Provide the [x, y] coordinate of the cell's center where the given text is located.  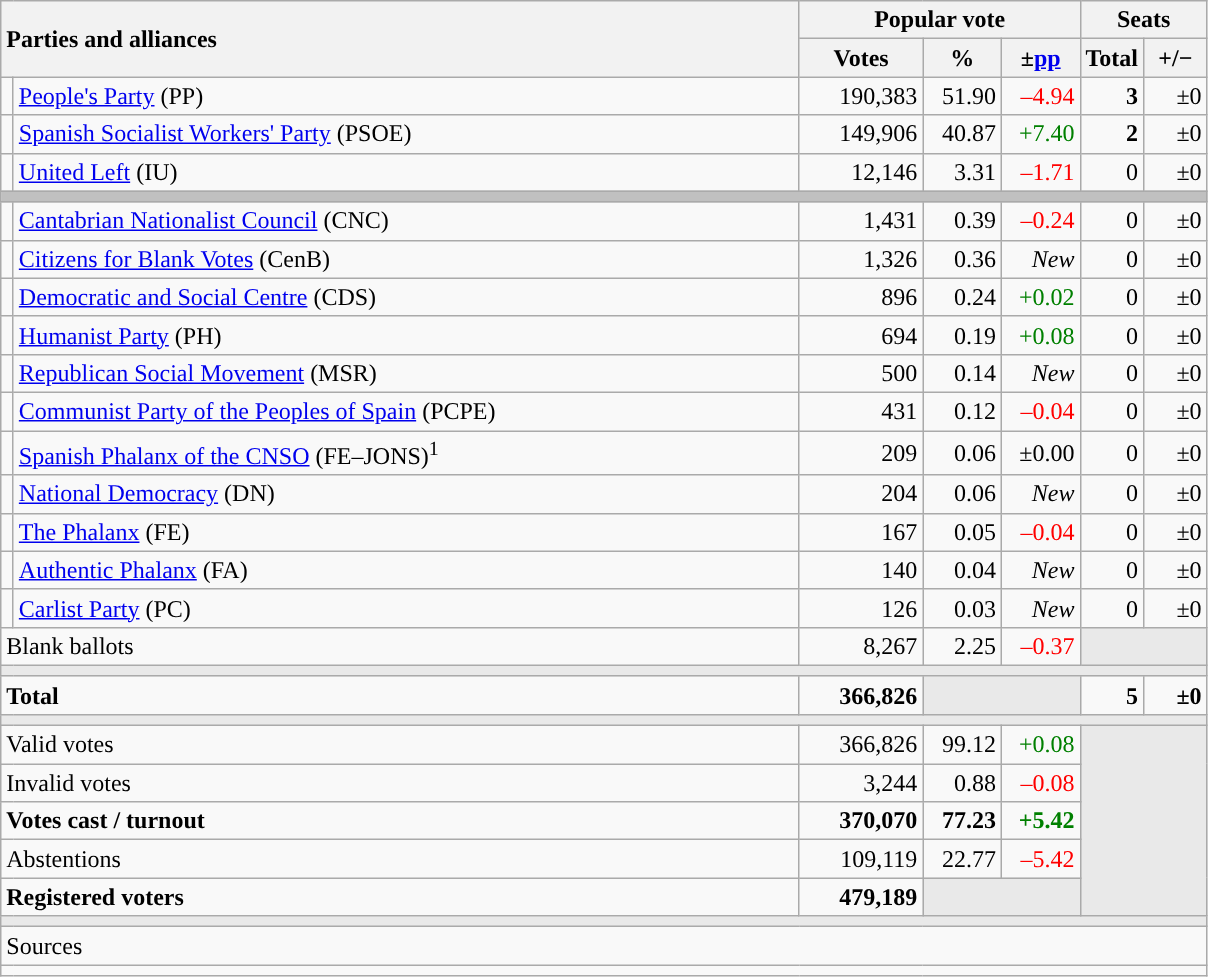
0.03 [962, 608]
5 [1112, 695]
–4.94 [1040, 96]
204 [861, 494]
Seats [1144, 20]
National Democracy (DN) [406, 494]
Citizens for Blank Votes (CenB) [406, 259]
–0.24 [1040, 221]
500 [861, 373]
8,267 [861, 646]
0.14 [962, 373]
–5.42 [1040, 859]
–1.71 [1040, 172]
Parties and alliances [400, 39]
3.31 [962, 172]
896 [861, 297]
167 [861, 532]
1,431 [861, 221]
–0.37 [1040, 646]
Invalid votes [400, 783]
Popular vote [940, 20]
0.36 [962, 259]
Votes [861, 58]
12,146 [861, 172]
2.25 [962, 646]
Votes cast / turnout [400, 821]
0.39 [962, 221]
% [962, 58]
±pp [1040, 58]
Spanish Phalanx of the CNSO (FE–JONS)1 [406, 452]
0.24 [962, 297]
+/− [1176, 58]
3 [1112, 96]
1,326 [861, 259]
109,119 [861, 859]
–0.08 [1040, 783]
Authentic Phalanx (FA) [406, 570]
+7.40 [1040, 134]
Democratic and Social Centre (CDS) [406, 297]
0.04 [962, 570]
0.12 [962, 411]
126 [861, 608]
People's Party (PP) [406, 96]
149,906 [861, 134]
431 [861, 411]
22.77 [962, 859]
0.19 [962, 335]
Republican Social Movement (MSR) [406, 373]
2 [1112, 134]
Blank ballots [400, 646]
Communist Party of the Peoples of Spain (PCPE) [406, 411]
77.23 [962, 821]
0.05 [962, 532]
United Left (IU) [406, 172]
479,189 [861, 897]
370,070 [861, 821]
Abstentions [400, 859]
Carlist Party (PC) [406, 608]
Humanist Party (PH) [406, 335]
140 [861, 570]
The Phalanx (FE) [406, 532]
±0.00 [1040, 452]
Registered voters [400, 897]
209 [861, 452]
Spanish Socialist Workers' Party (PSOE) [406, 134]
+0.02 [1040, 297]
51.90 [962, 96]
0.88 [962, 783]
+5.42 [1040, 821]
Sources [604, 946]
694 [861, 335]
99.12 [962, 745]
Valid votes [400, 745]
Cantabrian Nationalist Council (CNC) [406, 221]
3,244 [861, 783]
40.87 [962, 134]
190,383 [861, 96]
